Locate the cell with the specified text and output its [X, Y] center coordinate. 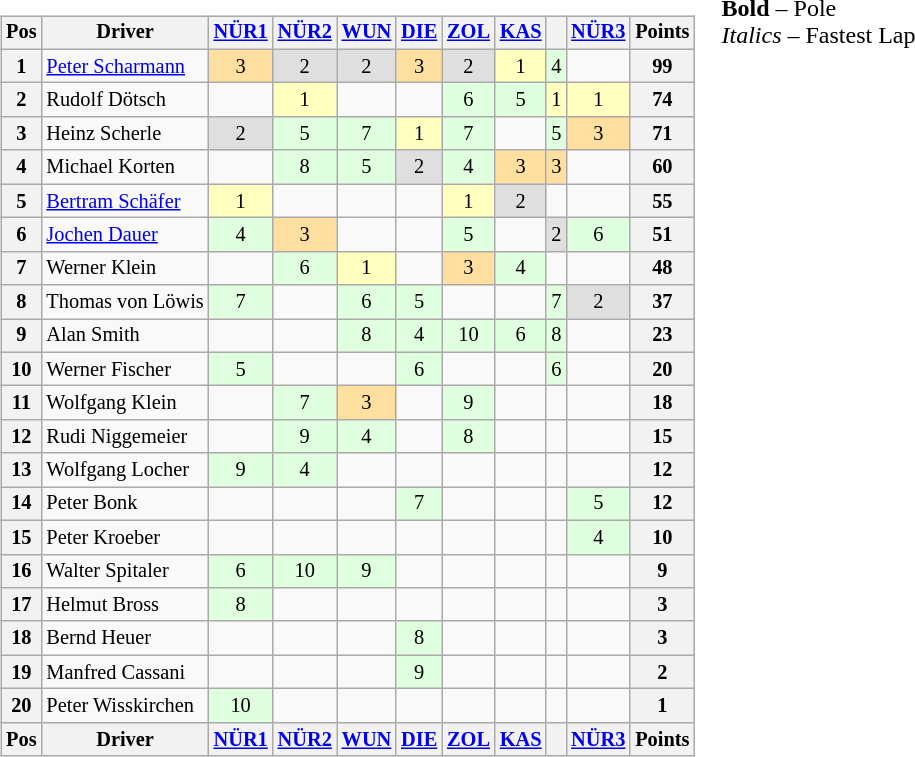
Wolfgang Klein [124, 403]
Peter Kroeber [124, 537]
Michael Korten [124, 167]
19 [21, 672]
Manfred Cassani [124, 672]
Bertram Schäfer [124, 201]
Werner Fischer [124, 369]
Rudi Niggemeier [124, 437]
55 [662, 201]
Heinz Scherle [124, 134]
Helmut Bross [124, 605]
Rudolf Dötsch [124, 100]
Werner Klein [124, 268]
99 [662, 66]
60 [662, 167]
13 [21, 470]
74 [662, 100]
71 [662, 134]
Jochen Dauer [124, 235]
Alan Smith [124, 336]
51 [662, 235]
23 [662, 336]
17 [21, 605]
Bernd Heuer [124, 638]
Peter Bonk [124, 504]
Wolfgang Locher [124, 470]
11 [21, 403]
Walter Spitaler [124, 571]
Thomas von Löwis [124, 302]
37 [662, 302]
Peter Scharmann [124, 66]
48 [662, 268]
16 [21, 571]
Peter Wisskirchen [124, 706]
14 [21, 504]
